Output the (X, Y) coordinate of the center of the cell containing the given text.  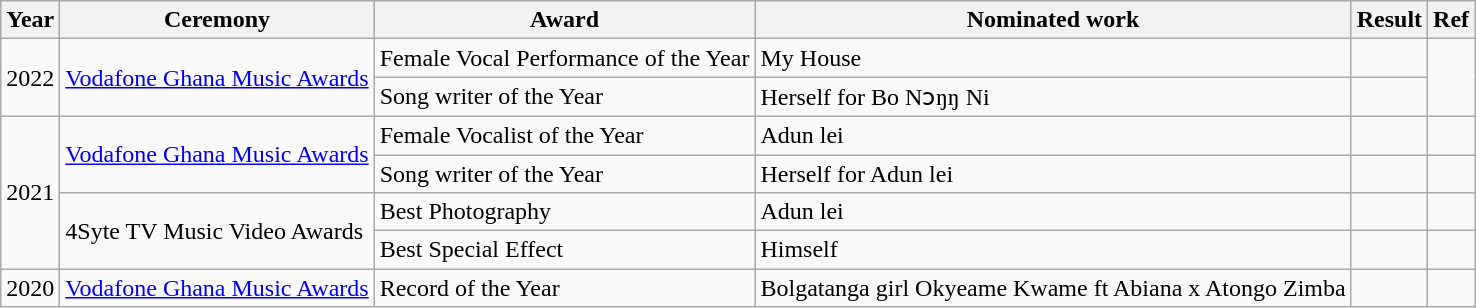
Nominated work (1053, 20)
4Syte TV Music Video Awards (217, 231)
Best Photography (564, 212)
My House (1053, 58)
Female Vocal Performance of the Year (564, 58)
Best Special Effect (564, 250)
Award (564, 20)
Ref (1452, 20)
Herself for Adun lei (1053, 173)
Herself for Bo Nɔŋŋ Ni (1053, 97)
2022 (30, 78)
Ceremony (217, 20)
Year (30, 20)
2020 (30, 288)
Result (1389, 20)
2021 (30, 192)
Female Vocalist of the Year (564, 135)
Himself (1053, 250)
Record of the Year (564, 288)
Bolgatanga girl Okyeame Kwame ft Abiana x Atongo Zimba (1053, 288)
